Provide the (x, y) coordinate of the cell's center where the given text is located.  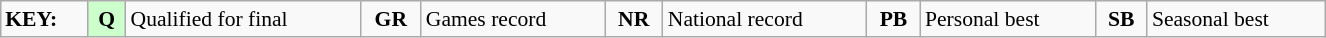
KEY: (44, 19)
Games record (513, 19)
PB (894, 19)
NR (634, 19)
Personal best (1008, 19)
Qualified for final (242, 19)
SB (1120, 19)
Seasonal best (1236, 19)
GR (391, 19)
Q (107, 19)
National record (765, 19)
